Extract the (x, y) coordinate from the center of the cell holding the provided text.  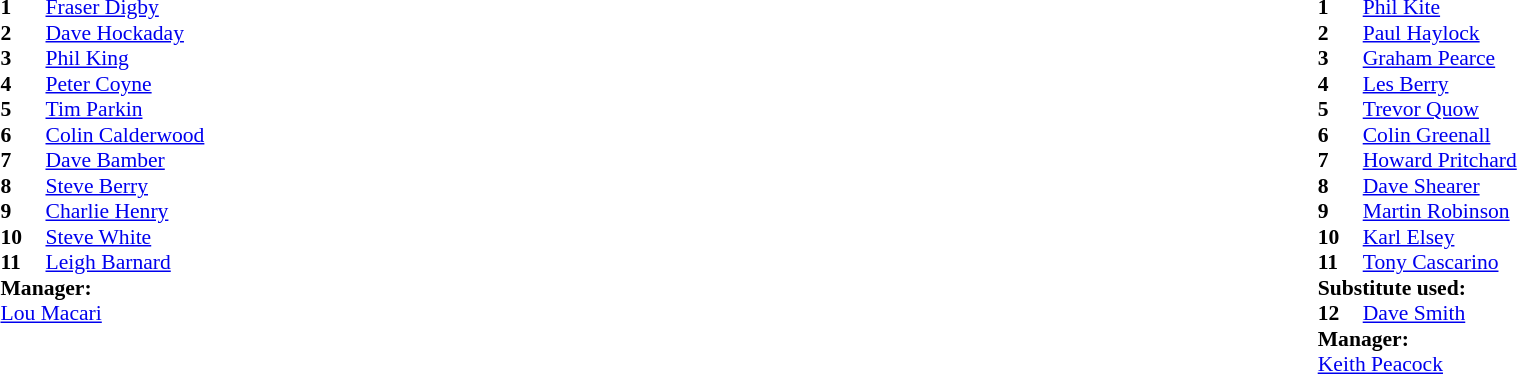
Tim Parkin (126, 109)
Les Berry (1440, 84)
Graham Pearce (1440, 59)
Steve Berry (126, 186)
Dave Smith (1440, 313)
Howard Pritchard (1440, 161)
Dave Bamber (126, 161)
Tony Cascarino (1440, 263)
Paul Haylock (1440, 33)
Substitute used: (1418, 288)
Lou Macari (102, 313)
Colin Calderwood (126, 135)
Karl Elsey (1440, 237)
Peter Coyne (126, 84)
Leigh Barnard (126, 263)
12 (1340, 313)
Dave Hockaday (126, 33)
Charlie Henry (126, 211)
Dave Shearer (1440, 186)
Phil King (126, 59)
Martin Robinson (1440, 211)
Trevor Quow (1440, 109)
Steve White (126, 237)
Colin Greenall (1440, 135)
